Extract the [x, y] coordinate from the center of the cell holding the provided text.  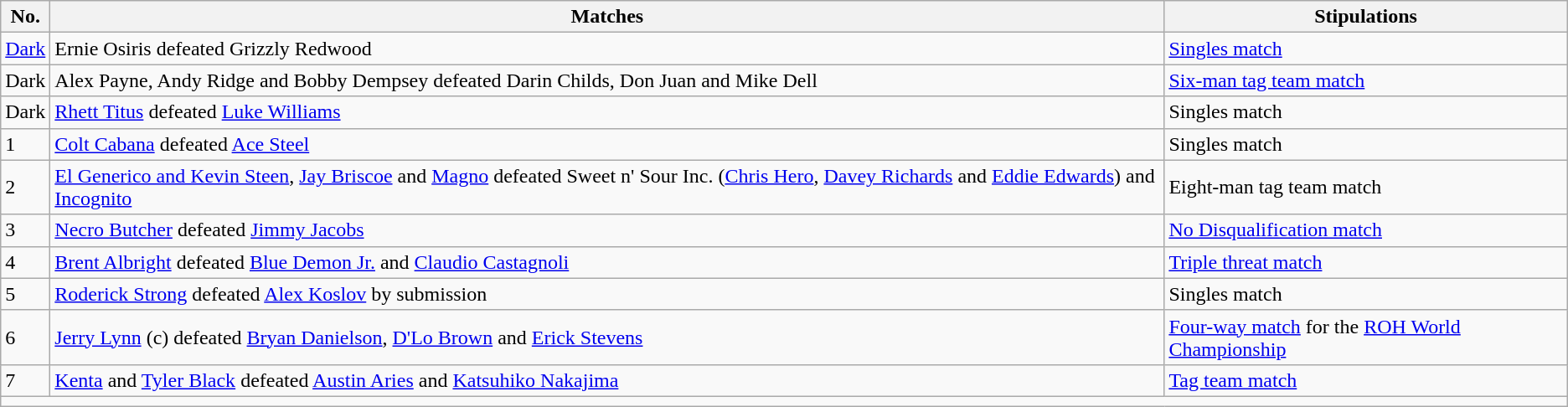
El Generico and Kevin Steen, Jay Briscoe and Magno defeated Sweet n' Sour Inc. (Chris Hero, Davey Richards and Eddie Edwards) and Incognito [607, 188]
3 [25, 230]
Alex Payne, Andy Ridge and Bobby Dempsey defeated Darin Childs, Don Juan and Mike Dell [607, 80]
Kenta and Tyler Black defeated Austin Aries and Katsuhiko Nakajima [607, 380]
Necro Butcher defeated Jimmy Jacobs [607, 230]
Eight-man tag team match [1365, 188]
Jerry Lynn (c) defeated Bryan Danielson, D'Lo Brown and Erick Stevens [607, 337]
Stipulations [1365, 17]
Triple threat match [1365, 262]
Four-way match for the ROH World Championship [1365, 337]
2 [25, 188]
Matches [607, 17]
5 [25, 294]
Colt Cabana defeated Ace Steel [607, 144]
Six-man tag team match [1365, 80]
Tag team match [1365, 380]
4 [25, 262]
No Disqualification match [1365, 230]
6 [25, 337]
No. [25, 17]
1 [25, 144]
Ernie Osiris defeated Grizzly Redwood [607, 49]
7 [25, 380]
Roderick Strong defeated Alex Koslov by submission [607, 294]
Brent Albright defeated Blue Demon Jr. and Claudio Castagnoli [607, 262]
Rhett Titus defeated Luke Williams [607, 112]
